Find where the given text appears and provide that cell's center as (X, Y) coordinate. 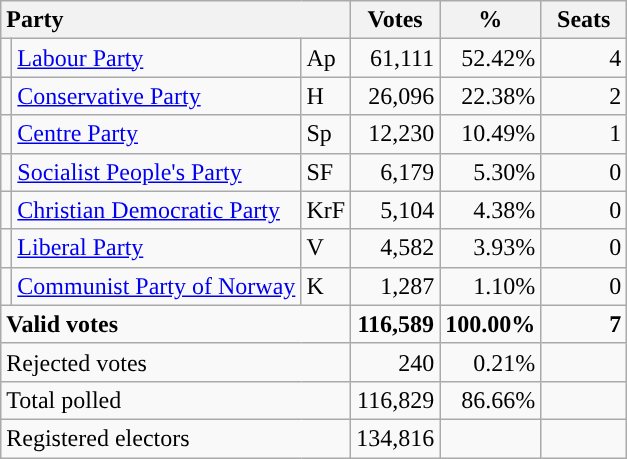
Communist Party of Norway (156, 286)
12,230 (396, 134)
1,287 (396, 286)
52.42% (490, 58)
0.21% (490, 362)
V (326, 248)
Valid votes (176, 324)
10.49% (490, 134)
4.38% (490, 210)
4 (584, 58)
Seats (584, 20)
Ap (326, 58)
H (326, 96)
240 (396, 362)
Socialist People's Party (156, 172)
1.10% (490, 286)
Rejected votes (176, 362)
6,179 (396, 172)
Party (176, 20)
Conservative Party (156, 96)
Sp (326, 134)
134,816 (396, 438)
5,104 (396, 210)
61,111 (396, 58)
Registered electors (176, 438)
Christian Democratic Party (156, 210)
116,589 (396, 324)
116,829 (396, 400)
Liberal Party (156, 248)
22.38% (490, 96)
7 (584, 324)
KrF (326, 210)
Total polled (176, 400)
100.00% (490, 324)
SF (326, 172)
4,582 (396, 248)
Votes (396, 20)
5.30% (490, 172)
% (490, 20)
86.66% (490, 400)
3.93% (490, 248)
1 (584, 134)
K (326, 286)
26,096 (396, 96)
Centre Party (156, 134)
2 (584, 96)
Labour Party (156, 58)
